Determine the (x, y) coordinate at the center of the cell enclosing the given text.  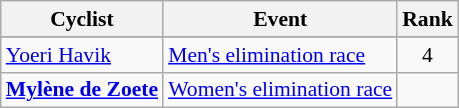
4 (428, 55)
Yoeri Havik (82, 55)
Event (280, 19)
Rank (428, 19)
Mylène de Zoete (82, 90)
Cyclist (82, 19)
Men's elimination race (280, 55)
Women's elimination race (280, 90)
